Provide the [x, y] coordinate of the cell's center where the given text is located.  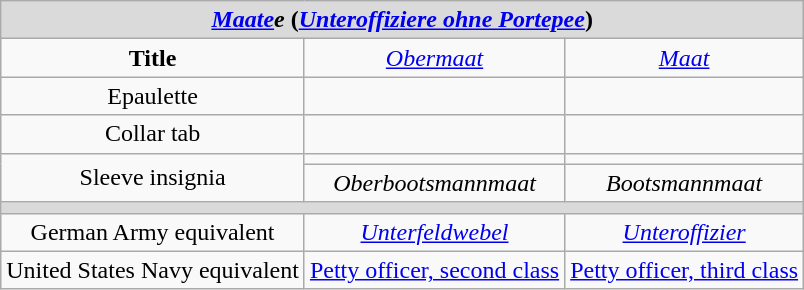
Obermaat [434, 58]
Unteroffizier [684, 232]
Bootsmannmaat [684, 183]
Unterfeldwebel [434, 232]
Oberbootsmannmaat [434, 183]
Title [153, 58]
Collar tab [153, 134]
Petty officer, third class [684, 270]
Sleeve insignia [153, 178]
Maat [684, 58]
Epaulette [153, 96]
Petty officer, second class [434, 270]
United States Navy equivalent [153, 270]
German Army equivalent [153, 232]
Maatee (Unteroffiziere ohne Portepee) [402, 20]
